Extract the [x, y] coordinate from the center of the cell holding the provided text.  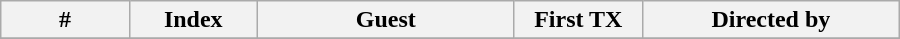
Index [193, 20]
First TX [578, 20]
Guest [386, 20]
Directed by [770, 20]
# [65, 20]
